Detect which cell encompasses the target text, then output its (x, y) center coordinate. 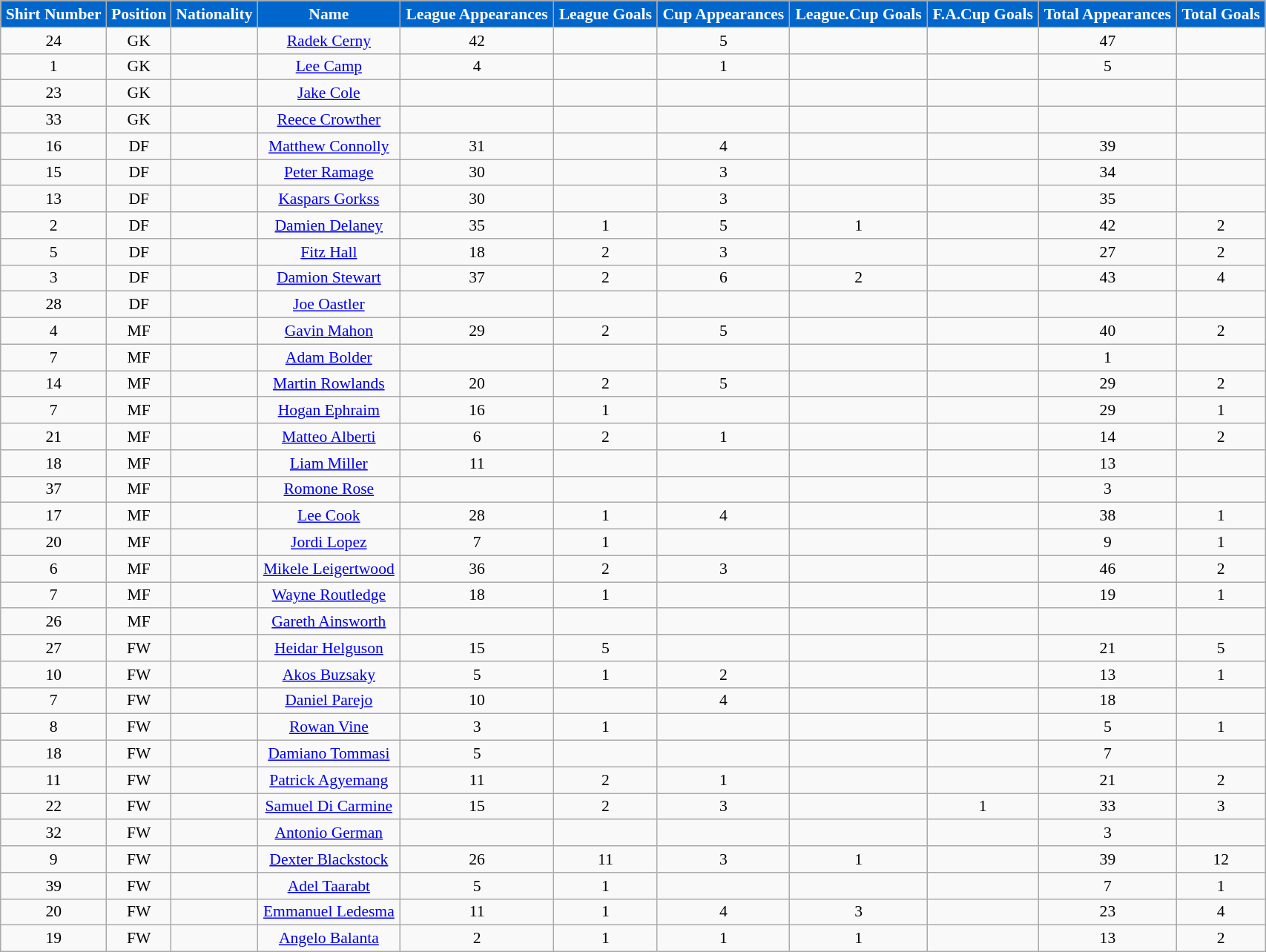
Gavin Mahon (329, 331)
Patrick Agyemang (329, 780)
Damion Stewart (329, 278)
Peter Ramage (329, 173)
League Appearances (476, 14)
Matteo Alberti (329, 437)
47 (1108, 41)
League.Cup Goals (859, 14)
Nationality (215, 14)
Cup Appearances (724, 14)
Rowan Vine (329, 727)
Kaspars Gorkss (329, 199)
Adel Taarabt (329, 886)
43 (1108, 278)
Hogan Ephraim (329, 411)
38 (1108, 516)
32 (53, 833)
17 (53, 516)
Angelo Balanta (329, 939)
40 (1108, 331)
Position (139, 14)
Heidar Helguson (329, 648)
Adam Bolder (329, 357)
Radek Cerny (329, 41)
Joe Oastler (329, 305)
Gareth Ainsworth (329, 622)
Shirt Number (53, 14)
Jake Cole (329, 93)
Wayne Routledge (329, 595)
Liam Miller (329, 463)
Lee Camp (329, 67)
Dexter Blackstock (329, 859)
31 (476, 146)
8 (53, 727)
Total Goals (1221, 14)
Lee Cook (329, 516)
Daniel Parejo (329, 701)
Antonio German (329, 833)
Martin Rowlands (329, 384)
46 (1108, 569)
Akos Buzsaky (329, 675)
F.A.Cup Goals (983, 14)
Total Appearances (1108, 14)
Romone Rose (329, 489)
Matthew Connolly (329, 146)
Damiano Tommasi (329, 754)
League Goals (605, 14)
36 (476, 569)
Emmanuel Ledesma (329, 912)
22 (53, 807)
Damien Delaney (329, 225)
Fitz Hall (329, 252)
34 (1108, 173)
Name (329, 14)
Mikele Leigertwood (329, 569)
Reece Crowther (329, 120)
24 (53, 41)
Samuel Di Carmine (329, 807)
12 (1221, 859)
Jordi Lopez (329, 543)
